Capture the cell that displays the provided text and extract its [X, Y] central coordinate. 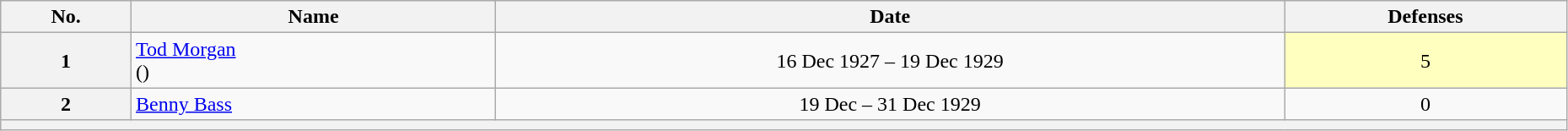
Date [891, 17]
2 [66, 104]
19 Dec – 31 Dec 1929 [891, 104]
Benny Bass [313, 104]
5 [1425, 61]
16 Dec 1927 – 19 Dec 1929 [891, 61]
0 [1425, 104]
Defenses [1425, 17]
1 [66, 61]
No. [66, 17]
Tod Morgan() [313, 61]
Name [313, 17]
